Identify which cell holds the provided text, then report its (X, Y) central coordinate. 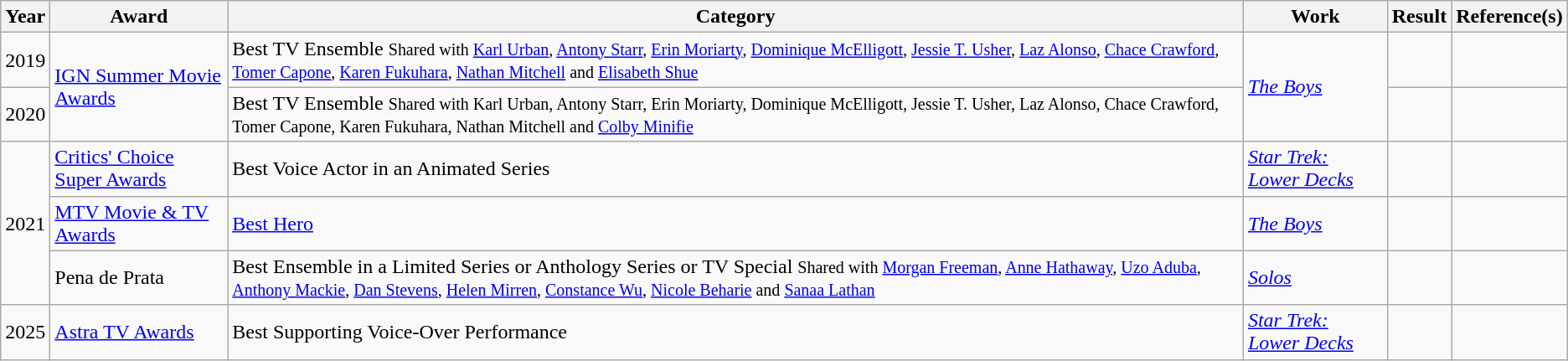
Best Hero (735, 223)
IGN Summer Movie Awards (139, 87)
Critics' Choice Super Awards (139, 169)
Astra TV Awards (139, 332)
MTV Movie & TV Awards (139, 223)
Reference(s) (1509, 17)
Best Voice Actor in an Animated Series (735, 169)
2025 (25, 332)
Category (735, 17)
Award (139, 17)
2021 (25, 223)
2020 (25, 114)
Pena de Prata (139, 278)
Best Supporting Voice-Over Performance (735, 332)
2019 (25, 60)
Work (1315, 17)
Year (25, 17)
Solos (1315, 278)
Result (1419, 17)
